Determine the (X, Y) coordinate at the center of the cell enclosing the given text.  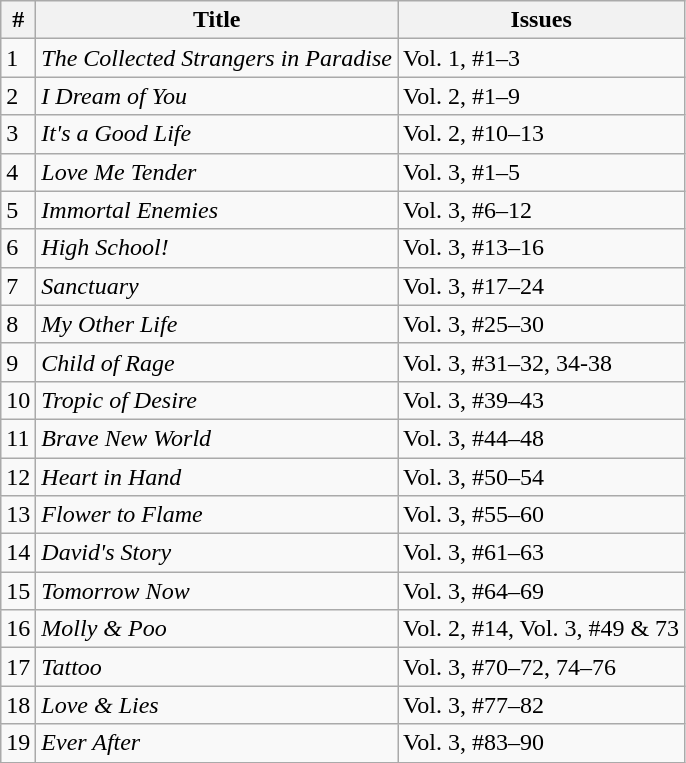
I Dream of You (217, 96)
Vol. 3, #31–32, 34-38 (542, 362)
Vol. 3, #39–43 (542, 400)
Vol. 3, #17–24 (542, 286)
# (18, 20)
Vol. 1, #1–3 (542, 58)
David's Story (217, 553)
15 (18, 591)
19 (18, 743)
Vol. 3, #25–30 (542, 324)
Sanctuary (217, 286)
14 (18, 553)
Child of Rage (217, 362)
My Other Life (217, 324)
18 (18, 705)
Vol. 3, #70–72, 74–76 (542, 667)
1 (18, 58)
High School! (217, 248)
2 (18, 96)
Vol. 3, #61–63 (542, 553)
Vol. 3, #13–16 (542, 248)
Molly & Poo (217, 629)
Vol. 3, #50–54 (542, 477)
Vol. 3, #77–82 (542, 705)
It's a Good Life (217, 134)
11 (18, 438)
Tomorrow Now (217, 591)
Issues (542, 20)
Love Me Tender (217, 172)
Tropic of Desire (217, 400)
Heart in Hand (217, 477)
The Collected Strangers in Paradise (217, 58)
13 (18, 515)
17 (18, 667)
4 (18, 172)
Vol. 3, #83–90 (542, 743)
6 (18, 248)
7 (18, 286)
5 (18, 210)
16 (18, 629)
Love & Lies (217, 705)
9 (18, 362)
10 (18, 400)
Vol. 3, #6–12 (542, 210)
Immortal Enemies (217, 210)
Title (217, 20)
Tattoo (217, 667)
Vol. 3, #64–69 (542, 591)
Brave New World (217, 438)
3 (18, 134)
Vol. 2, #10–13 (542, 134)
Flower to Flame (217, 515)
Vol. 2, #1–9 (542, 96)
Vol. 3, #55–60 (542, 515)
Ever After (217, 743)
Vol. 3, #1–5 (542, 172)
12 (18, 477)
Vol. 2, #14, Vol. 3, #49 & 73 (542, 629)
Vol. 3, #44–48 (542, 438)
8 (18, 324)
